Search for the cell housing the specified text and yield its [x, y] center coordinate. 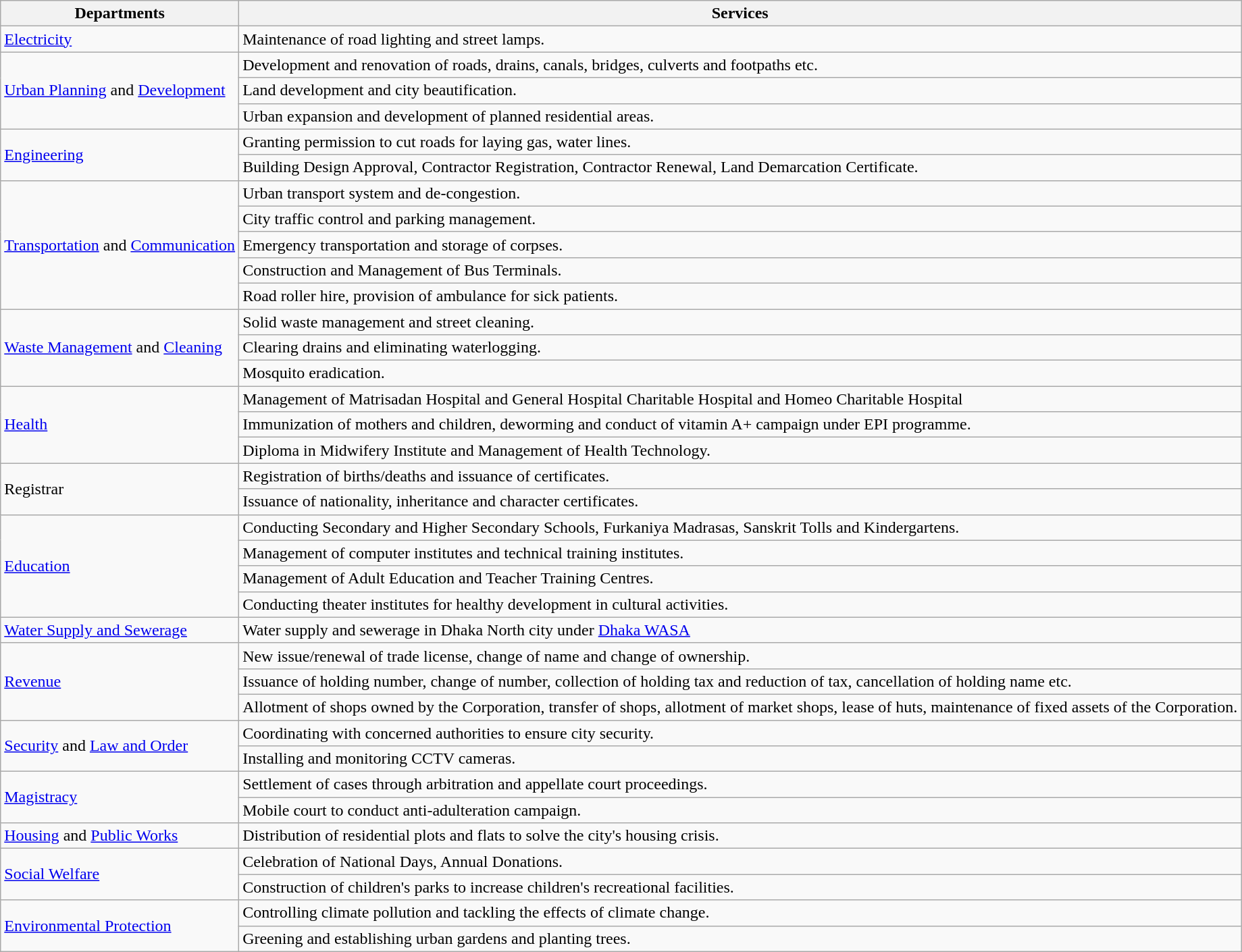
Construction of children's parks to increase children's recreational facilities. [740, 887]
Land development and city beautification. [740, 90]
Environmental Protection [120, 926]
Distribution of residential plots and flats to solve the city's housing crisis. [740, 836]
Departments [120, 14]
Engineering [120, 155]
Conducting theater institutes for healthy development in cultural activities. [740, 604]
Registrar [120, 489]
Water supply and sewerage in Dhaka North city under Dhaka WASA [740, 630]
Waste Management and Cleaning [120, 348]
New issue/renewal of trade license, change of name and change of ownership. [740, 656]
Registration of births/deaths and issuance of certificates. [740, 476]
Issuance of holding number, change of number, collection of holding tax and reduction of tax, cancellation of holding name etc. [740, 681]
Immunization of mothers and children, deworming and conduct of vitamin A+ campaign under EPI programme. [740, 425]
Greening and establishing urban gardens and planting trees. [740, 938]
Security and Law and Order [120, 745]
Social Welfare [120, 874]
Mobile court to conduct anti-adulteration campaign. [740, 810]
Clearing drains and eliminating waterlogging. [740, 348]
Coordinating with concerned authorities to ensure city security. [740, 733]
Development and renovation of roads, drains, canals, bridges, culverts and footpaths etc. [740, 65]
Health [120, 425]
Urban transport system and de-congestion. [740, 193]
Housing and Public Works [120, 836]
Conducting Secondary and Higher Secondary Schools, Furkaniya Madrasas, Sanskrit Tolls and Kindergartens. [740, 527]
Controlling climate pollution and tackling the effects of climate change. [740, 913]
Celebration of National Days, Annual Donations. [740, 862]
Services [740, 14]
Construction and Management of Bus Terminals. [740, 270]
Management of computer institutes and technical training institutes. [740, 553]
Management of Adult Education and Teacher Training Centres. [740, 579]
Granting permission to cut roads for laying gas, water lines. [740, 142]
Building Design Approval, Contractor Registration, Contractor Renewal, Land Demarcation Certificate. [740, 167]
Urban expansion and development of planned residential areas. [740, 116]
City traffic control and parking management. [740, 219]
Water Supply and Sewerage [120, 630]
Revenue [120, 681]
Management of Matrisadan Hospital and General Hospital Charitable Hospital and Homeo Charitable Hospital [740, 399]
Emergency transportation and storage of corpses. [740, 244]
Urban Planning and Development [120, 90]
Electricity [120, 39]
Education [120, 566]
Maintenance of road lighting and street lamps. [740, 39]
Installing and monitoring CCTV cameras. [740, 759]
Magistracy [120, 797]
Road roller hire, provision of ambulance for sick patients. [740, 296]
Issuance of nationality, inheritance and character certificates. [740, 502]
Diploma in Midwifery Institute and Management of Health Technology. [740, 450]
Settlement of cases through arbitration and appellate court proceedings. [740, 785]
Solid waste management and street cleaning. [740, 322]
Mosquito eradication. [740, 373]
Transportation and Communication [120, 244]
